Capture the cell that displays the provided text and extract its [X, Y] central coordinate. 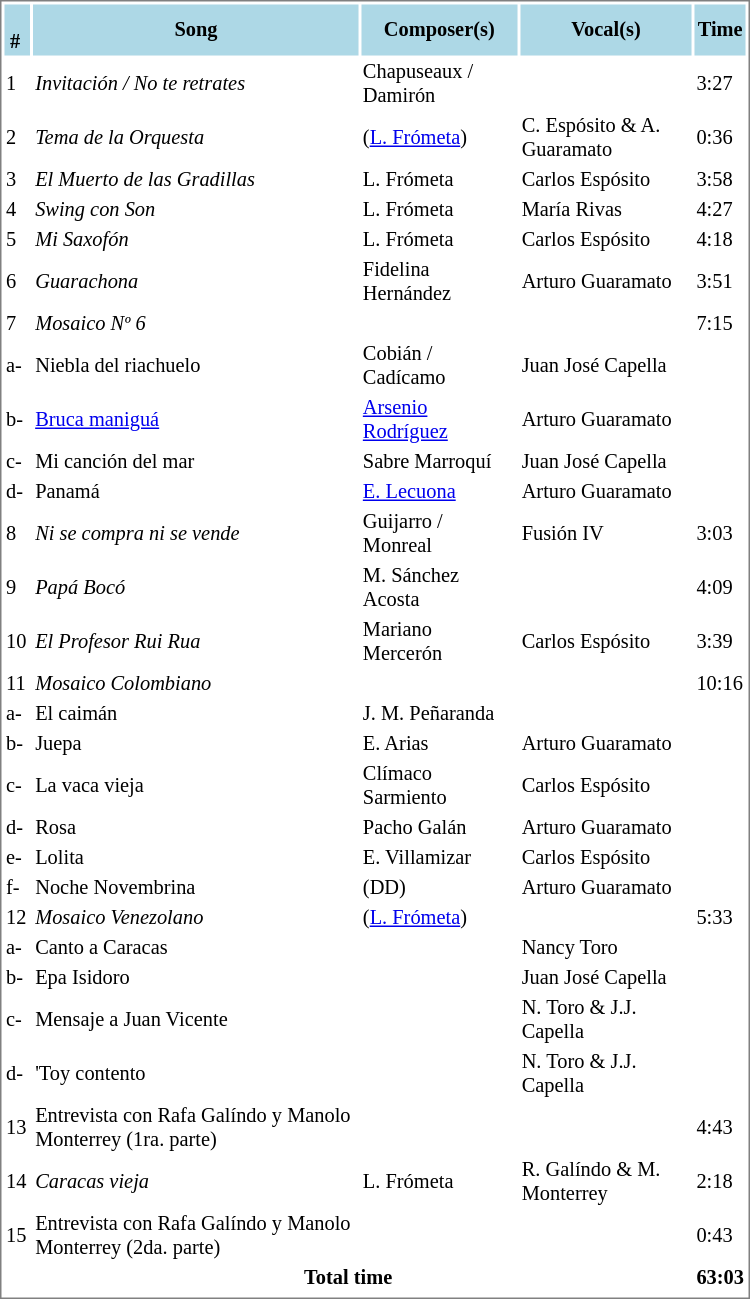
8 [17, 534]
e- [17, 858]
7 [17, 324]
Nancy Toro [606, 948]
12 [17, 918]
'Toy contento [196, 1074]
Mosaico Colombiano [196, 684]
Composer(s) [439, 30]
E. Villamizar [439, 858]
Tema de la Orquesta [196, 138]
Arsenio Rodríguez [439, 420]
Sabre Marroquí [439, 462]
4 [17, 210]
6 [17, 282]
El caimán [196, 714]
R. Galíndo & M. Monterrey [606, 1182]
0:43 [720, 1236]
4:09 [720, 588]
Papá Bocó [196, 588]
Total time [348, 1278]
2:18 [720, 1182]
3:27 [720, 84]
El Muerto de las Gradillas [196, 180]
Panamá [196, 492]
7:15 [720, 324]
Invitación / No te retrates [196, 84]
Mosaico Venezolano [196, 918]
10:16 [720, 684]
3:03 [720, 534]
1 [17, 84]
10 [17, 642]
Caracas vieja [196, 1182]
C. Espósito & A. Guaramato [606, 138]
5:33 [720, 918]
Cobián / Cadícamo [439, 366]
Fusión IV [606, 534]
3:51 [720, 282]
E. Lecuona [439, 492]
Vocal(s) [606, 30]
3:58 [720, 180]
Fidelina Hernández [439, 282]
Rosa [196, 828]
Ni se compra ni se vende [196, 534]
Juepa [196, 744]
# [17, 30]
4:43 [720, 1128]
f- [17, 888]
Bruca maniguá [196, 420]
Time [720, 30]
La vaca vieja [196, 786]
Mi Saxofón [196, 240]
Epa Isidoro [196, 978]
15 [17, 1236]
Noche Novembrina [196, 888]
M. Sánchez Acosta [439, 588]
13 [17, 1128]
Entrevista con Rafa Galíndo y Manolo Monterrey (1ra. parte) [196, 1128]
Canto a Caracas [196, 948]
2 [17, 138]
Mensaje a Juan Vicente [196, 1020]
(DD) [439, 888]
4:27 [720, 210]
Clímaco Sarmiento [439, 786]
Swing con Son [196, 210]
Niebla del riachuelo [196, 366]
63:03 [720, 1278]
0:36 [720, 138]
J. M. Peñaranda [439, 714]
El Profesor Rui Rua [196, 642]
3 [17, 180]
11 [17, 684]
Chapuseaux / Damirón [439, 84]
E. Arias [439, 744]
Mosaico Nº 6 [196, 324]
Mi canción del mar [196, 462]
Mariano Mercerón [439, 642]
14 [17, 1182]
4:18 [720, 240]
Entrevista con Rafa Galíndo y Manolo Monterrey (2da. parte) [196, 1236]
Lolita [196, 858]
Pacho Galán [439, 828]
5 [17, 240]
9 [17, 588]
María Rivas [606, 210]
3:39 [720, 642]
Guijarro / Monreal [439, 534]
Guarachona [196, 282]
Song [196, 30]
